From the cell containing the given text, extract its center point as [x, y] coordinate. 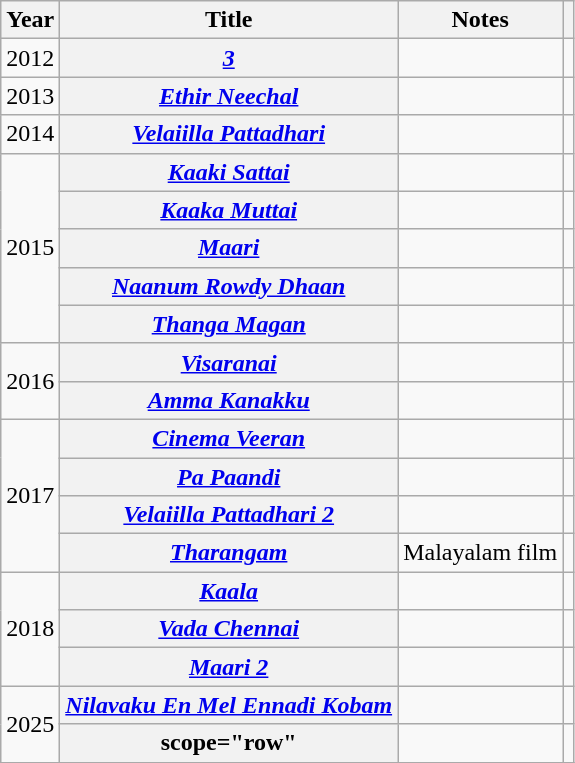
Ethir Neechal [229, 96]
Tharangam [229, 553]
Kaaka Muttai [229, 210]
Pa Paandi [229, 477]
2012 [30, 58]
Thanga Magan [229, 324]
Malayalam film [480, 553]
Amma Kanakku [229, 400]
Kaala [229, 591]
Visaranai [229, 362]
Maari 2 [229, 667]
Velaiilla Pattadhari [229, 134]
2015 [30, 248]
Title [229, 20]
3 [229, 58]
2025 [30, 724]
Vada Chennai [229, 629]
Notes [480, 20]
Year [30, 20]
scope="row" [229, 743]
Cinema Veeran [229, 438]
2014 [30, 134]
2018 [30, 629]
2016 [30, 381]
Kaaki Sattai [229, 172]
Velaiilla Pattadhari 2 [229, 515]
Maari [229, 248]
Nilavaku En Mel Ennadi Kobam [229, 705]
2017 [30, 495]
Naanum Rowdy Dhaan [229, 286]
2013 [30, 96]
